Find where the given text appears and provide that cell's center as [x, y] coordinate. 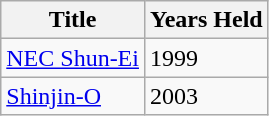
NEC Shun-Ei [73, 58]
Title [73, 20]
1999 [206, 58]
Years Held [206, 20]
Shinjin-O [73, 96]
2003 [206, 96]
